Return [X, Y] of the center of cell containing provided text 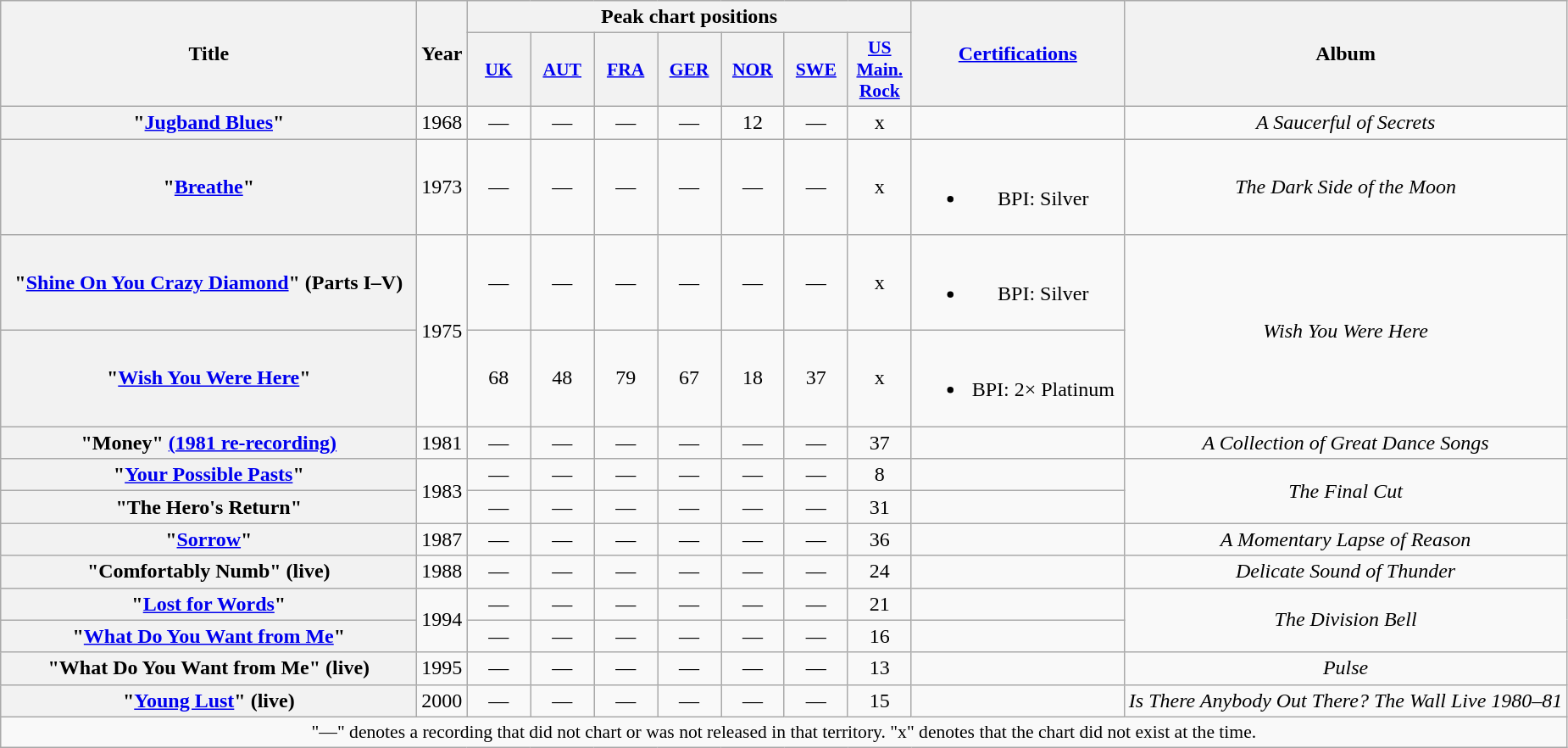
"Breathe" [209, 187]
Pulse [1346, 668]
The Division Bell [1346, 620]
Certifications [1017, 54]
1981 [442, 443]
"Lost for Words" [209, 604]
8 [880, 475]
1987 [442, 539]
15 [880, 701]
Is There Anybody Out There? The Wall Live 1980–81 [1346, 701]
BPI: 2× Platinum [1017, 378]
The Dark Side of the Moon [1346, 187]
"Your Possible Pasts" [209, 475]
18 [753, 378]
A Collection of Great Dance Songs [1346, 443]
"The Hero's Return" [209, 507]
AUT [563, 70]
"—" denotes a recording that did not chart or was not released in that territory. "x" denotes that the chart did not exist at the time. [784, 732]
1975 [442, 331]
SWE [815, 70]
A Saucerful of Secrets [1346, 122]
"What Do You Want from Me" (live) [209, 668]
Peak chart positions [689, 17]
Title [209, 54]
GER [690, 70]
UK [498, 70]
Wish You Were Here [1346, 331]
1983 [442, 491]
"Sorrow" [209, 539]
48 [563, 378]
1968 [442, 122]
"Young Lust" (live) [209, 701]
68 [498, 378]
"Money" (1981 re-recording) [209, 443]
12 [753, 122]
1994 [442, 620]
"Jugband Blues" [209, 122]
36 [880, 539]
The Final Cut [1346, 491]
67 [690, 378]
24 [880, 572]
Delicate Sound of Thunder [1346, 572]
NOR [753, 70]
USMain.Rock [880, 70]
"Comfortably Numb" (live) [209, 572]
2000 [442, 701]
"Shine On You Crazy Diamond" (Parts I–V) [209, 283]
1973 [442, 187]
FRA [626, 70]
A Momentary Lapse of Reason [1346, 539]
79 [626, 378]
16 [880, 636]
Album [1346, 54]
"Wish You Were Here" [209, 378]
Year [442, 54]
31 [880, 507]
1988 [442, 572]
"What Do You Want from Me" [209, 636]
13 [880, 668]
21 [880, 604]
1995 [442, 668]
